From the cell containing the given text, extract its center point as (x, y) coordinate. 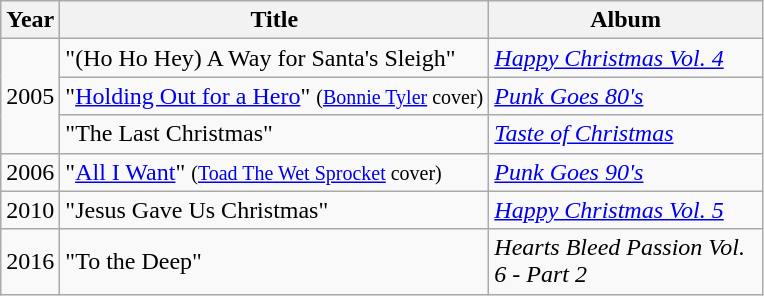
2016 (30, 262)
Punk Goes 80's (626, 96)
"Holding Out for a Hero" (Bonnie Tyler cover) (274, 96)
Album (626, 20)
"All I Want" (Toad The Wet Sprocket cover) (274, 172)
Taste of Christmas (626, 134)
"(Ho Ho Hey) A Way for Santa's Sleigh" (274, 58)
"The Last Christmas" (274, 134)
2005 (30, 96)
Happy Christmas Vol. 4 (626, 58)
Year (30, 20)
2006 (30, 172)
"To the Deep" (274, 262)
Title (274, 20)
2010 (30, 210)
Punk Goes 90's (626, 172)
Hearts Bleed Passion Vol. 6 - Part 2 (626, 262)
"Jesus Gave Us Christmas" (274, 210)
Happy Christmas Vol. 5 (626, 210)
